Determine the (X, Y) coordinate at the center of the cell enclosing the given text.  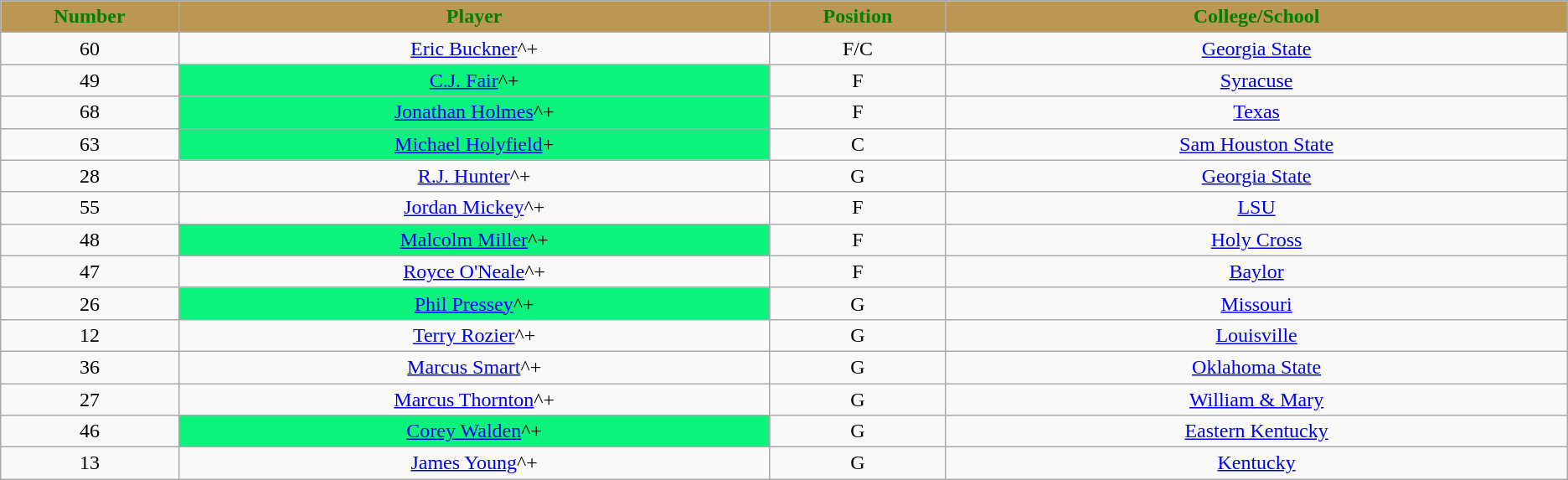
C (858, 144)
Jordan Mickey^+ (474, 208)
26 (90, 303)
Louisville (1256, 335)
William & Mary (1256, 400)
48 (90, 240)
College/School (1256, 17)
F/C (858, 49)
Eastern Kentucky (1256, 431)
68 (90, 112)
Baylor (1256, 271)
R.J. Hunter^+ (474, 176)
Eric Buckner^+ (474, 49)
55 (90, 208)
Sam Houston State (1256, 144)
Oklahoma State (1256, 367)
63 (90, 144)
12 (90, 335)
27 (90, 400)
36 (90, 367)
Terry Rozier^+ (474, 335)
Player (474, 17)
49 (90, 80)
Holy Cross (1256, 240)
Marcus Thornton^+ (474, 400)
Kentucky (1256, 463)
Jonathan Holmes^+ (474, 112)
Number (90, 17)
James Young^+ (474, 463)
Royce O'Neale^+ (474, 271)
Phil Pressey^+ (474, 303)
47 (90, 271)
46 (90, 431)
13 (90, 463)
Malcolm Miller^+ (474, 240)
LSU (1256, 208)
C.J. Fair^+ (474, 80)
28 (90, 176)
Corey Walden^+ (474, 431)
Position (858, 17)
Syracuse (1256, 80)
Texas (1256, 112)
Marcus Smart^+ (474, 367)
Missouri (1256, 303)
Michael Holyfield+ (474, 144)
60 (90, 49)
